Return [x, y] of the center of cell containing provided text 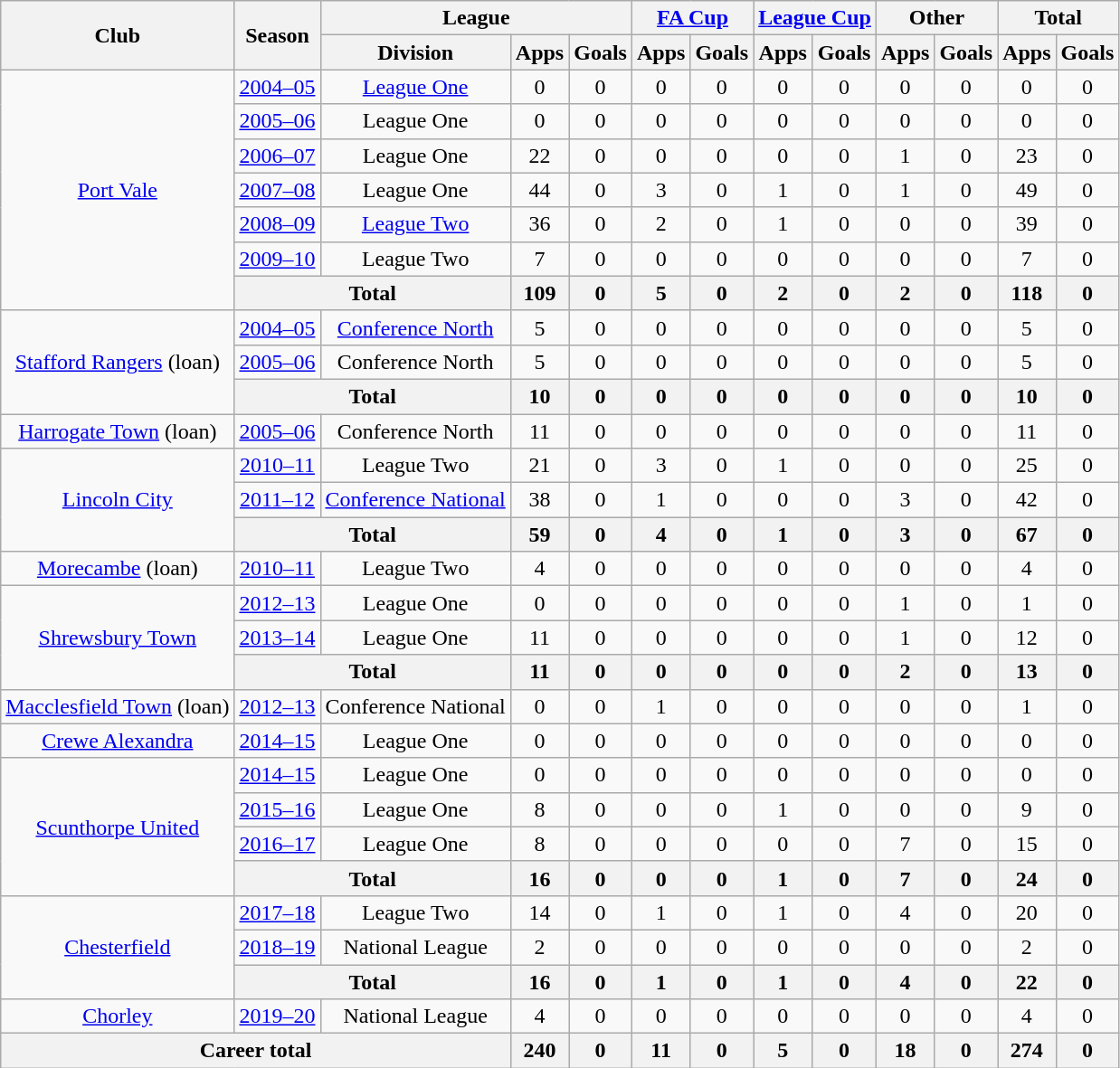
20 [1027, 912]
24 [1027, 878]
59 [539, 534]
18 [905, 1051]
109 [539, 293]
2019–20 [277, 1016]
FA Cup [692, 18]
League Cup [815, 18]
Harrogate Town (loan) [118, 431]
2018–19 [277, 947]
274 [1027, 1051]
2015–16 [277, 809]
118 [1027, 293]
League [476, 18]
38 [539, 500]
Port Vale [118, 190]
13 [1027, 672]
Lincoln City [118, 500]
2017–18 [277, 912]
Shrewsbury Town [118, 638]
15 [1027, 844]
9 [1027, 809]
Division [415, 52]
14 [539, 912]
Career total [256, 1051]
2007–08 [277, 190]
Other [936, 18]
25 [1027, 466]
Morecambe (loan) [118, 569]
Stafford Rangers (loan) [118, 362]
42 [1027, 500]
Chorley [118, 1016]
Chesterfield [118, 947]
39 [1027, 224]
Season [277, 35]
21 [539, 466]
Macclesfield Town (loan) [118, 706]
2009–10 [277, 259]
2006–07 [277, 156]
240 [539, 1051]
2016–17 [277, 844]
2013–14 [277, 638]
Club [118, 35]
Crewe Alexandra [118, 741]
36 [539, 224]
44 [539, 190]
2008–09 [277, 224]
67 [1027, 534]
12 [1027, 638]
Scunthorpe United [118, 827]
2011–12 [277, 500]
23 [1027, 156]
49 [1027, 190]
